Provide the [X, Y] coordinate of the cell's center where the given text is located.  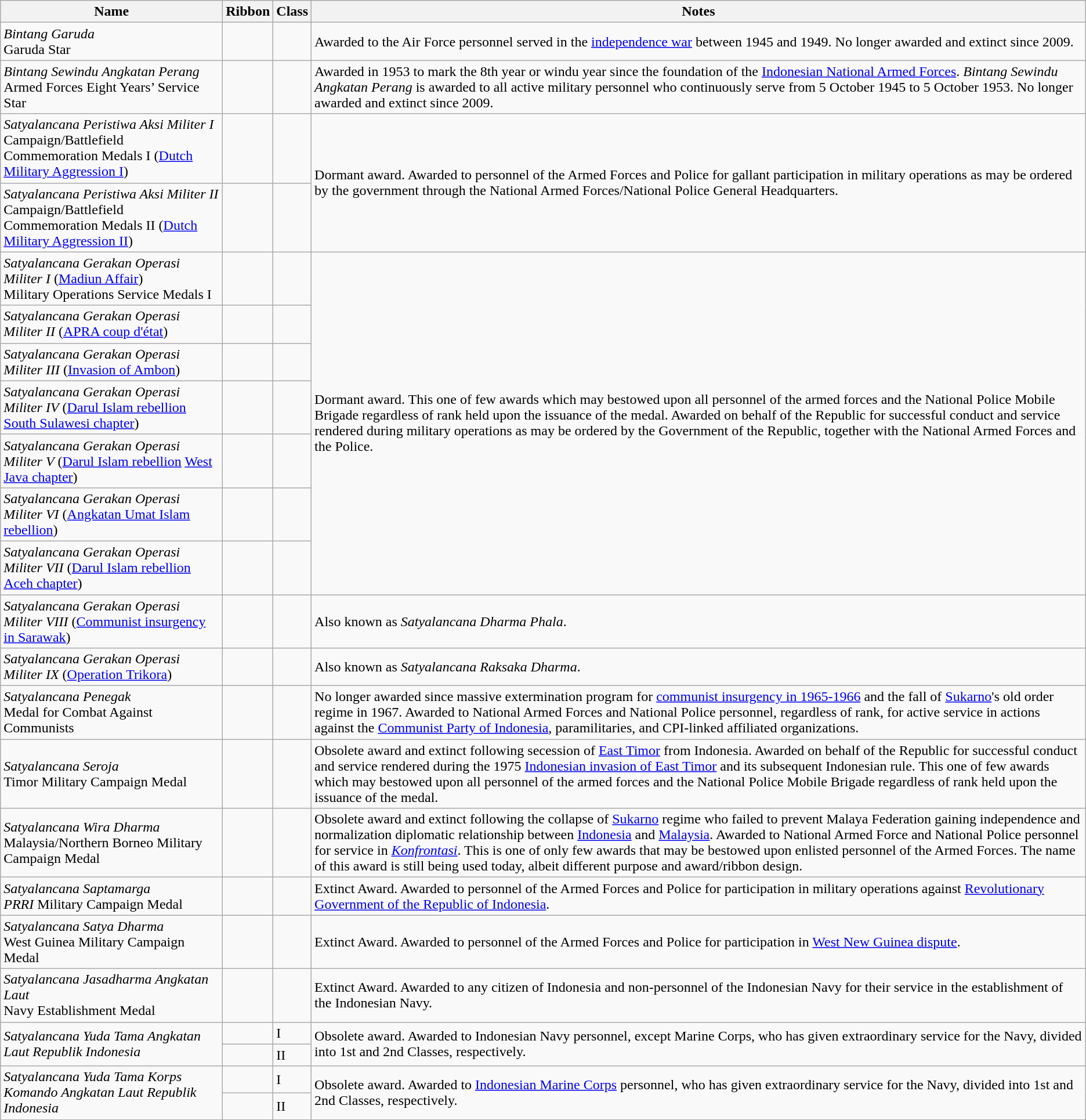
Bintang GarudaGaruda Star [111, 42]
Satyalancana Gerakan Operasi Militer IX (Operation Trikora) [111, 667]
Satyalancana Gerakan Operasi Militer VII (Darul Islam rebellion Aceh chapter) [111, 568]
Ribbon [248, 12]
Satyalancana Gerakan Operasi Militer IV (Darul Islam rebellion South Sulawesi chapter) [111, 407]
Satyalancana Wira DharmaMalaysia/Northern Borneo Military Campaign Medal [111, 843]
Also known as Satyalancana Dharma Phala. [698, 621]
Name [111, 12]
Satyalancana SerojaTimor Military Campaign Medal [111, 774]
Satyalancana Gerakan Operasi Militer VIII (Communist insurgency in Sarawak) [111, 621]
Satyalancana SaptamargaPRRI Military Campaign Medal [111, 896]
Satyalancana Gerakan Operasi Militer V (Darul Islam rebellion West Java chapter) [111, 461]
Satyalancana Gerakan Operasi Militer II (APRA coup d'état) [111, 324]
Awarded to the Air Force personnel served in the independence war between 1945 and 1949. No longer awarded and extinct since 2009. [698, 42]
Satyalancana Yuda Tama Korps Komando Angkatan Laut Republik Indonesia [111, 1093]
Also known as Satyalancana Raksaka Dharma. [698, 667]
Class [292, 12]
Extinct Award. Awarded to personnel of the Armed Forces and Police for participation in West New Guinea dispute. [698, 942]
Satyalancana Gerakan Operasi Militer VI (Angkatan Umat Islam rebellion) [111, 514]
Satyalancana Satya DharmaWest Guinea Military Campaign Medal [111, 942]
Satyalancana Gerakan Operasi Militer I (Madiun Affair)Military Operations Service Medals I [111, 279]
Bintang Sewindu Angkatan PerangArmed Forces Eight Years’ Service Star [111, 87]
Notes [698, 12]
Satyalancana Yuda Tama Angkatan Laut Republik Indonesia [111, 1044]
Satyalancana Jasadharma Angkatan LautNavy Establishment Medal [111, 995]
Satyalancana PenegakMedal for Combat Against Communists [111, 713]
Satyalancana Gerakan Operasi Militer III (Invasion of Ambon) [111, 362]
Satyalancana Peristiwa Aksi Militer IICampaign/Battlefield Commemoration Medals II (Dutch Military Aggression II) [111, 217]
Satyalancana Peristiwa Aksi Militer ICampaign/Battlefield Commemoration Medals I (Dutch Military Aggression I) [111, 149]
